Find where the given text appears and provide that cell's center as (X, Y) coordinate. 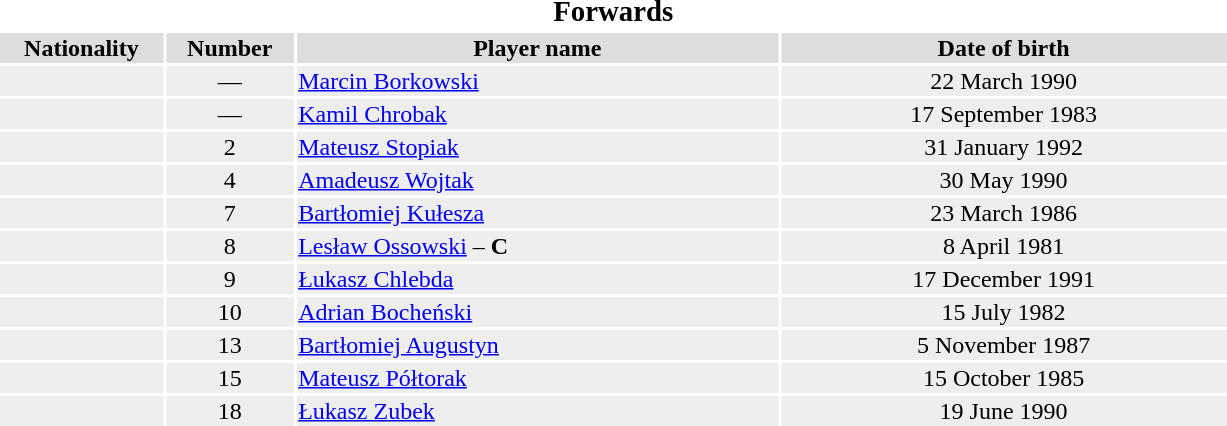
Number (230, 48)
10 (230, 312)
Mateusz Stopiak (538, 147)
9 (230, 279)
Łukasz Chlebda (538, 279)
Mateusz Półtorak (538, 378)
31 January 1992 (1004, 147)
5 November 1987 (1004, 345)
17 September 1983 (1004, 114)
15 October 1985 (1004, 378)
Łukasz Zubek (538, 411)
4 (230, 180)
7 (230, 213)
30 May 1990 (1004, 180)
15 (230, 378)
Marcin Borkowski (538, 81)
Adrian Bocheński (538, 312)
8 (230, 246)
Kamil Chrobak (538, 114)
13 (230, 345)
17 December 1991 (1004, 279)
Nationality (82, 48)
15 July 1982 (1004, 312)
Bartłomiej Augustyn (538, 345)
18 (230, 411)
Date of birth (1004, 48)
8 April 1981 (1004, 246)
19 June 1990 (1004, 411)
Amadeusz Wojtak (538, 180)
Player name (538, 48)
Lesław Ossowski – C (538, 246)
23 March 1986 (1004, 213)
Bartłomiej Kułesza (538, 213)
22 March 1990 (1004, 81)
2 (230, 147)
